Detect which cell encompasses the target text, then output its (X, Y) center coordinate. 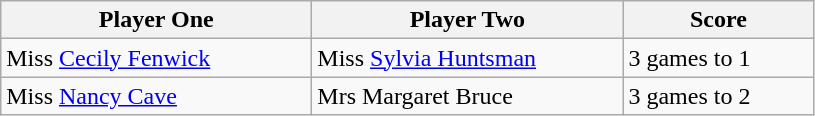
Mrs Margaret Bruce (468, 96)
Miss Nancy Cave (156, 96)
Miss Sylvia Huntsman (468, 58)
3 games to 1 (718, 58)
3 games to 2 (718, 96)
Player Two (468, 20)
Player One (156, 20)
Score (718, 20)
Miss Cecily Fenwick (156, 58)
